Provide the [x, y] coordinate of the cell's center where the given text is located.  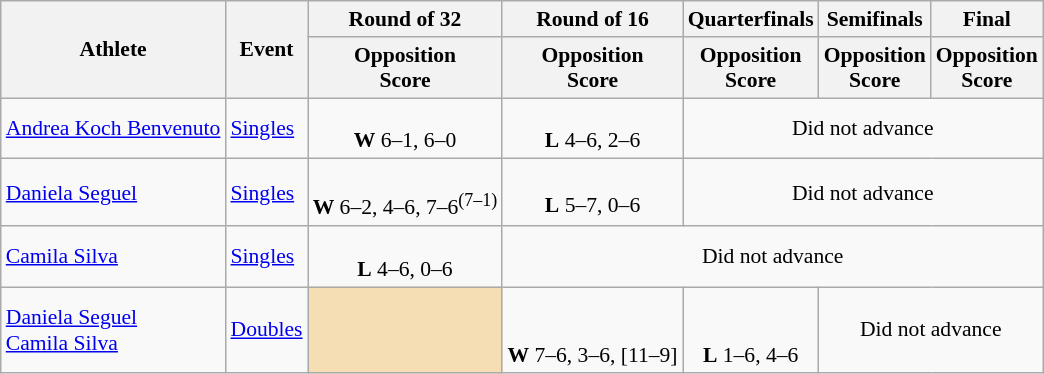
L 5–7, 0–6 [592, 192]
Daniela Seguel [114, 192]
Round of 32 [406, 19]
L 4–6, 2–6 [592, 128]
Event [266, 50]
W 6–2, 4–6, 7–6(7–1) [406, 192]
W 6–1, 6–0 [406, 128]
Quarterfinals [751, 19]
Camila Silva [114, 256]
Final [987, 19]
W 7–6, 3–6, [11–9] [592, 330]
Round of 16 [592, 19]
L 4–6, 0–6 [406, 256]
Daniela SeguelCamila Silva [114, 330]
Andrea Koch Benvenuto [114, 128]
Semifinals [875, 19]
Doubles [266, 330]
Athlete [114, 50]
L 1–6, 4–6 [751, 330]
